Return [X, Y] of the center of cell containing provided text 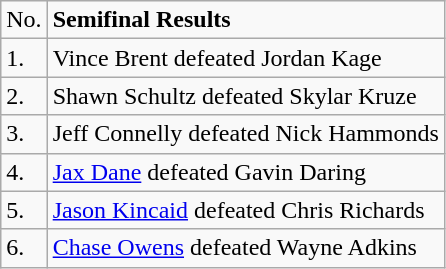
Jason Kincaid defeated Chris Richards [246, 210]
6. [24, 248]
3. [24, 134]
5. [24, 210]
Vince Brent defeated Jordan Kage [246, 58]
Shawn Schultz defeated Skylar Kruze [246, 96]
Semifinal Results [246, 20]
4. [24, 172]
No. [24, 20]
2. [24, 96]
Chase Owens defeated Wayne Adkins [246, 248]
1. [24, 58]
Jeff Connelly defeated Nick Hammonds [246, 134]
Jax Dane defeated Gavin Daring [246, 172]
